For the text-containing cell, return its midpoint in [x, y] coordinate format. 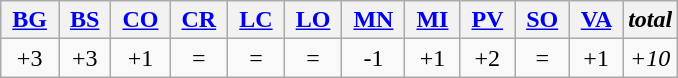
total [650, 20]
SO [542, 20]
+2 [488, 58]
CO [140, 20]
LO [313, 20]
LC [256, 20]
BS [84, 20]
CR [199, 20]
VA [596, 20]
BG [30, 20]
+10 [650, 58]
MI [432, 20]
MN [374, 20]
PV [488, 20]
-1 [374, 58]
